Detect which cell encompasses the target text, then output its (X, Y) center coordinate. 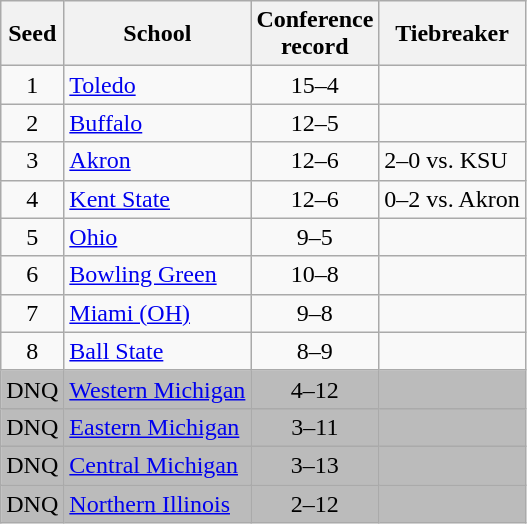
Western Michigan (158, 389)
0–2 vs. Akron (452, 199)
Tiebreaker (452, 34)
9–5 (315, 237)
7 (32, 313)
3–11 (315, 427)
2–12 (315, 503)
3 (32, 161)
10–8 (315, 275)
Toledo (158, 85)
Akron (158, 161)
Ball State (158, 351)
Miami (OH) (158, 313)
5 (32, 237)
Bowling Green (158, 275)
3–13 (315, 465)
1 (32, 85)
9–8 (315, 313)
Ohio (158, 237)
Seed (32, 34)
12–5 (315, 123)
2 (32, 123)
School (158, 34)
8 (32, 351)
Buffalo (158, 123)
4 (32, 199)
2–0 vs. KSU (452, 161)
Eastern Michigan (158, 427)
Kent State (158, 199)
Northern Illinois (158, 503)
4–12 (315, 389)
6 (32, 275)
Conferencerecord (315, 34)
15–4 (315, 85)
8–9 (315, 351)
Central Michigan (158, 465)
